Provide the [x, y] coordinate of the cell's center where the given text is located.  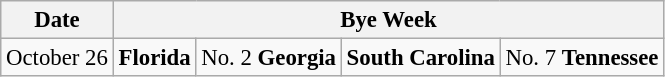
October 26 [57, 58]
Florida [154, 58]
No. 2 Georgia [268, 58]
No. 7 Tennessee [582, 58]
Bye Week [388, 20]
South Carolina [420, 58]
Date [57, 20]
